From the cell containing the given text, extract its center point as (x, y) coordinate. 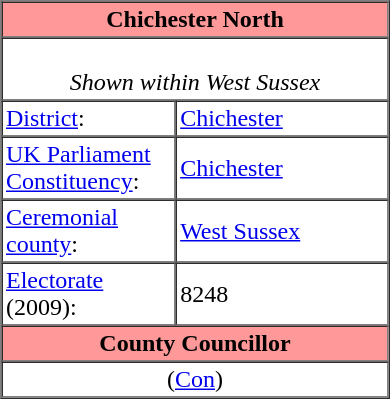
District: (89, 118)
Shown within West Sussex (196, 70)
Ceremonial county: (89, 232)
UK Parliament Constituency: (89, 168)
(Con) (196, 380)
West Sussex (282, 232)
Chichester North (196, 20)
County Councillor (196, 344)
Electorate (2009): (89, 294)
8248 (282, 294)
